Extract the (X, Y) coordinate from the center of the cell holding the provided text.  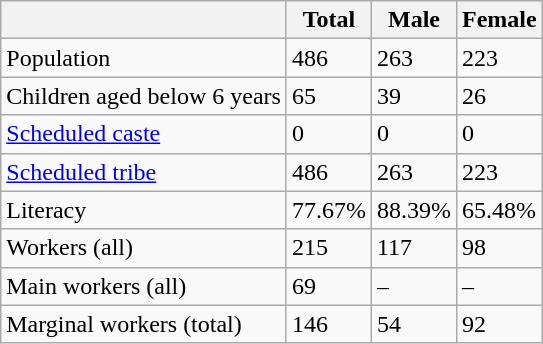
Main workers (all) (144, 286)
Total (328, 20)
Scheduled caste (144, 134)
Marginal workers (total) (144, 324)
39 (414, 96)
92 (500, 324)
65.48% (500, 210)
Population (144, 58)
146 (328, 324)
117 (414, 248)
Male (414, 20)
77.67% (328, 210)
215 (328, 248)
Literacy (144, 210)
65 (328, 96)
Children aged below 6 years (144, 96)
Workers (all) (144, 248)
54 (414, 324)
Scheduled tribe (144, 172)
69 (328, 286)
Female (500, 20)
88.39% (414, 210)
26 (500, 96)
98 (500, 248)
